For the text-containing cell, return its midpoint in [x, y] coordinate format. 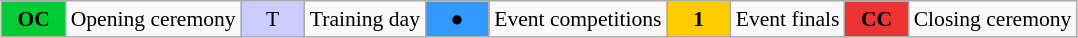
1 [699, 19]
● [457, 19]
OC [34, 19]
Event competitions [578, 19]
Training day [365, 19]
CC [877, 19]
T [273, 19]
Opening ceremony [154, 19]
Event finals [788, 19]
Closing ceremony [993, 19]
